Return (X, Y) of the center of cell containing provided text 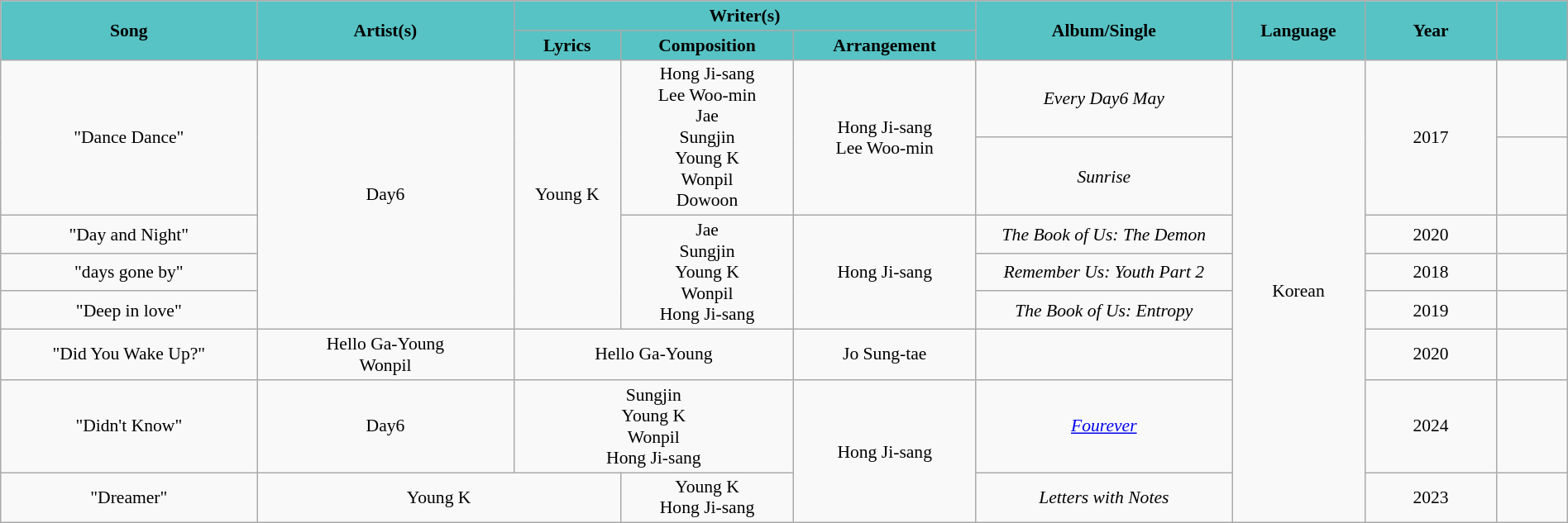
JaeSungjinYoung KWonpilHong Ji-sang (706, 273)
"Dreamer" (129, 497)
Artist(s) (385, 30)
Composition (706, 45)
Young KHong Ji-sang (706, 497)
Jo Sung-tae (885, 354)
2019 (1431, 310)
Hong Ji-sangLee Woo-min (885, 137)
Sunrise (1104, 176)
The Book of Us: The Demon (1104, 235)
Letters with Notes (1104, 497)
Song (129, 30)
Year (1431, 30)
The Book of Us: Entropy (1104, 310)
Hello Ga-Young (653, 354)
Korean (1298, 291)
Arrangement (885, 45)
2023 (1431, 497)
2017 (1431, 137)
Lyrics (567, 45)
"days gone by" (129, 272)
Fourever (1104, 426)
"Didn't Know" (129, 426)
"Day and Night" (129, 235)
Writer(s) (744, 16)
"Deep in love" (129, 310)
2018 (1431, 272)
Hong Ji-sangLee Woo-minJaeSungjinYoung KWonpilDowoon (706, 137)
2024 (1431, 426)
Language (1298, 30)
Remember Us: Youth Part 2 (1104, 272)
"Did You Wake Up?" (129, 354)
Every Day6 May (1104, 98)
Hello Ga-YoungWonpil (385, 354)
SungjinYoung KWonpilHong Ji-sang (653, 426)
Album/Single (1104, 30)
"Dance Dance" (129, 137)
